Return the (X, Y) coordinate for the center point of the cell that contains the specified text.  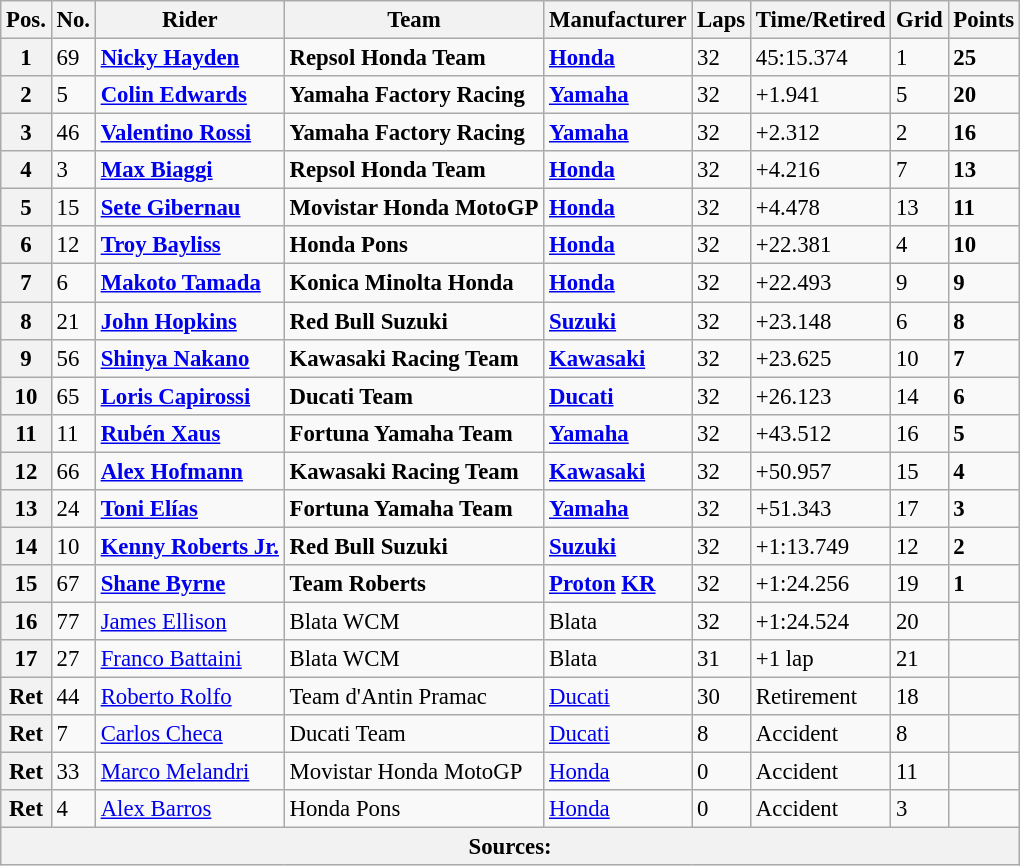
John Hopkins (190, 321)
+43.512 (821, 433)
Team (414, 20)
Makoto Tamada (190, 283)
Colin Edwards (190, 95)
Points (984, 20)
+22.493 (821, 283)
+50.957 (821, 471)
18 (920, 697)
Shinya Nakano (190, 358)
27 (73, 659)
Retirement (821, 697)
Loris Capirossi (190, 396)
Laps (722, 20)
Marco Melandri (190, 772)
31 (722, 659)
+1:24.524 (821, 621)
+1 lap (821, 659)
Toni Elías (190, 509)
+1:24.256 (821, 584)
Sources: (510, 847)
Roberto Rolfo (190, 697)
Franco Battaini (190, 659)
Rubén Xaus (190, 433)
Grid (920, 20)
66 (73, 471)
+23.625 (821, 358)
Shane Byrne (190, 584)
+2.312 (821, 133)
+22.381 (821, 245)
James Ellison (190, 621)
56 (73, 358)
24 (73, 509)
+26.123 (821, 396)
+51.343 (821, 509)
+23.148 (821, 321)
65 (73, 396)
Sete Gibernau (190, 208)
+4.216 (821, 170)
46 (73, 133)
+4.478 (821, 208)
Valentino Rossi (190, 133)
25 (984, 58)
Team d'Antin Pramac (414, 697)
19 (920, 584)
Pos. (26, 20)
Alex Hofmann (190, 471)
Max Biaggi (190, 170)
Proton KR (618, 584)
Carlos Checa (190, 734)
45:15.374 (821, 58)
Troy Bayliss (190, 245)
Kenny Roberts Jr. (190, 546)
77 (73, 621)
Alex Barros (190, 809)
Rider (190, 20)
44 (73, 697)
+1:13.749 (821, 546)
Manufacturer (618, 20)
+1.941 (821, 95)
Team Roberts (414, 584)
33 (73, 772)
67 (73, 584)
Konica Minolta Honda (414, 283)
No. (73, 20)
30 (722, 697)
Nicky Hayden (190, 58)
Time/Retired (821, 20)
69 (73, 58)
